From the cell containing the given text, extract its center point as [x, y] coordinate. 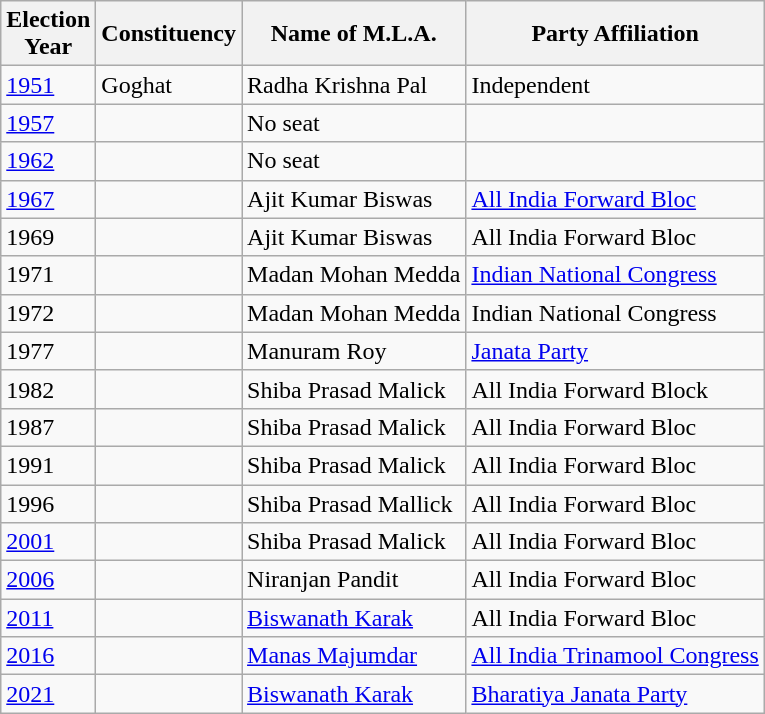
1957 [48, 123]
Manuram Roy [354, 351]
Independent [615, 85]
Janata Party [615, 351]
2001 [48, 542]
Constituency [169, 34]
1972 [48, 313]
1971 [48, 275]
Shiba Prasad Mallick [354, 503]
1996 [48, 503]
Manas Majumdar [354, 656]
2016 [48, 656]
Election Year [48, 34]
Bharatiya Janata Party [615, 694]
Name of M.L.A. [354, 34]
1951 [48, 85]
2021 [48, 694]
1969 [48, 237]
1987 [48, 427]
Niranjan Pandit [354, 580]
All India Trinamool Congress [615, 656]
2006 [48, 580]
Goghat [169, 85]
Party Affiliation [615, 34]
2011 [48, 618]
1967 [48, 199]
1977 [48, 351]
1982 [48, 389]
1991 [48, 465]
1962 [48, 161]
All India Forward Block [615, 389]
Radha Krishna Pal [354, 85]
